For the text-containing cell, return its midpoint in (x, y) coordinate format. 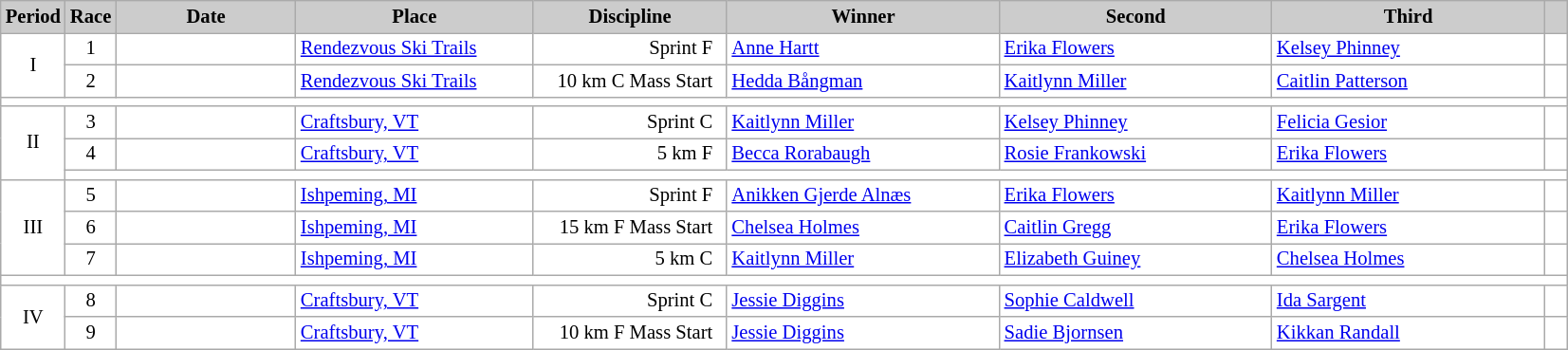
Rosie Frankowski (1136, 154)
Kikkan Randall (1408, 333)
Race (91, 16)
I (33, 64)
Elizabeth Guiney (1136, 259)
IV (33, 317)
5 (91, 195)
3 (91, 122)
15 km F Mass Start (630, 227)
6 (91, 227)
Period (33, 16)
5 km F (630, 154)
Discipline (630, 16)
II (33, 142)
Sadie Bjornsen (1136, 333)
5 km C (630, 259)
1 (91, 48)
9 (91, 333)
Third (1408, 16)
Date (206, 16)
Place (415, 16)
Anikken Gjerde Alnæs (863, 195)
Becca Rorabaugh (863, 154)
Ida Sargent (1408, 301)
7 (91, 259)
2 (91, 81)
Caitlin Gregg (1136, 227)
Sophie Caldwell (1136, 301)
Felicia Gesior (1408, 122)
4 (91, 154)
10 km F Mass Start (630, 333)
Caitlin Patterson (1408, 81)
8 (91, 301)
III (33, 228)
Second (1136, 16)
10 km C Mass Start (630, 81)
Hedda Bångman (863, 81)
Anne Hartt (863, 48)
Winner (863, 16)
